Identify which cell holds the provided text, then report its [X, Y] central coordinate. 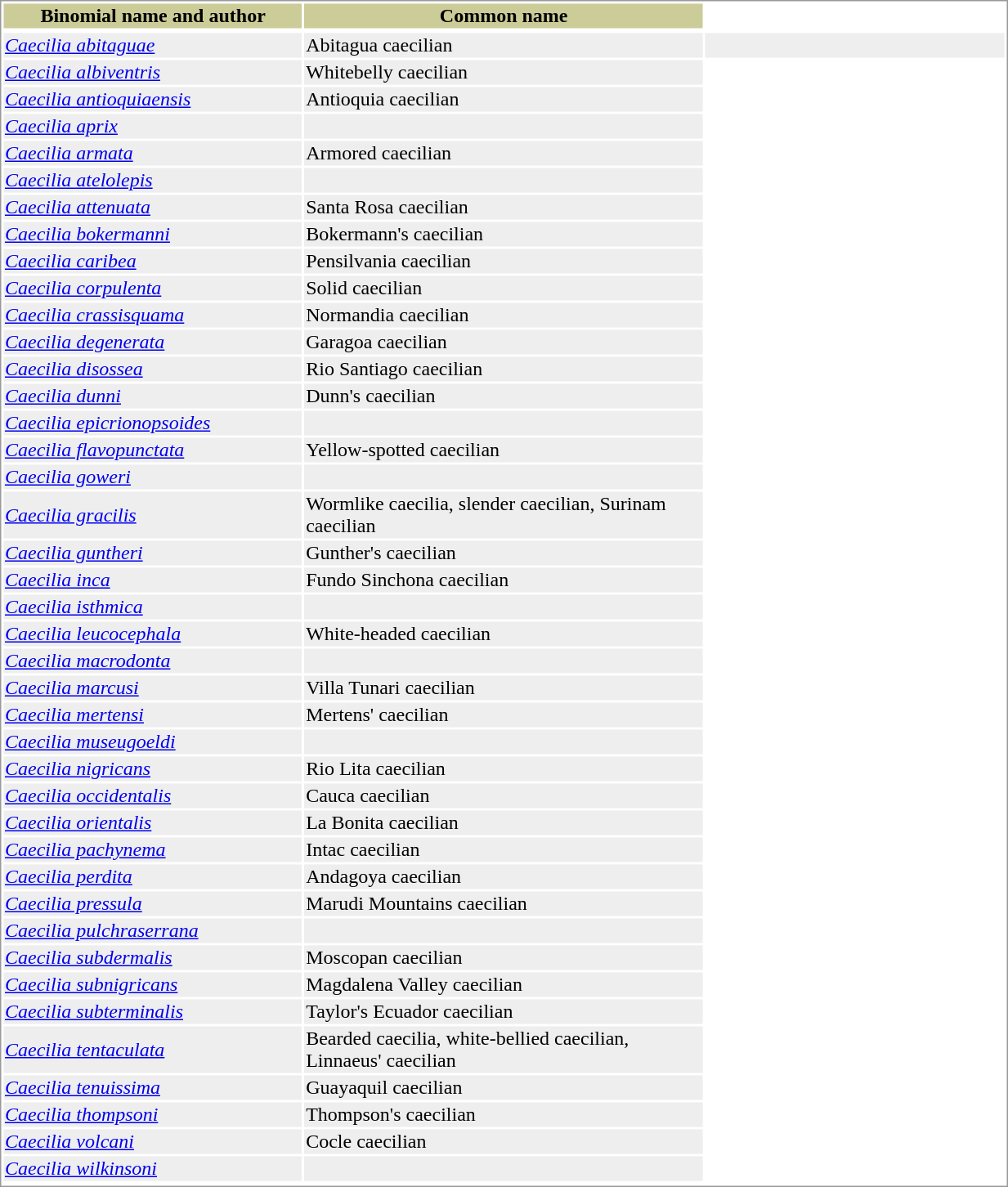
Thompson's caecilian [504, 1114]
Pensilvania caecilian [504, 261]
Rio Lita caecilian [504, 769]
Santa Rosa caecilian [504, 207]
Bearded caecilia, white-bellied caecilian, Linnaeus' caecilian [504, 1050]
Caecilia guntheri [152, 553]
Caecilia subterminalis [152, 1011]
Armored caecilian [504, 153]
Caecilia wilkinsoni [152, 1168]
Caecilia macrodonta [152, 661]
Caecilia crassisquama [152, 315]
Villa Tunari caecilian [504, 688]
Caecilia bokermanni [152, 235]
Caecilia pachynema [152, 849]
Caecilia thompsoni [152, 1114]
Caecilia gracilis [152, 515]
Caecilia nigricans [152, 769]
Caecilia tenuissima [152, 1088]
Binomial name and author [152, 16]
Marudi Mountains caecilian [504, 903]
Caecilia corpulenta [152, 289]
Caecilia volcani [152, 1142]
Common name [504, 16]
Caecilia flavopunctata [152, 450]
La Bonita caecilian [504, 823]
Caecilia museugoeldi [152, 741]
Whitebelly caecilian [504, 73]
Taylor's Ecuador caecilian [504, 1011]
Caecilia antioquiaensis [152, 99]
Caecilia pulchraserrana [152, 931]
Andagoya caecilian [504, 877]
Caecilia subdermalis [152, 957]
Caecilia albiventris [152, 73]
Dunn's caecilian [504, 396]
Caecilia dunni [152, 396]
Guayaquil caecilian [504, 1088]
Caecilia armata [152, 153]
Fundo Sinchona caecilian [504, 580]
Wormlike caecilia, slender caecilian, Surinam caecilian [504, 515]
Abitagua caecilian [504, 45]
Caecilia disossea [152, 369]
Caecilia subnigricans [152, 985]
Solid caecilian [504, 289]
White-headed caecilian [504, 634]
Caecilia leucocephala [152, 634]
Gunther's caecilian [504, 553]
Cauca caecilian [504, 795]
Caecilia goweri [152, 477]
Antioquia caecilian [504, 99]
Rio Santiago caecilian [504, 369]
Caecilia aprix [152, 127]
Caecilia isthmica [152, 607]
Yellow-spotted caecilian [504, 450]
Caecilia pressula [152, 903]
Caecilia atelolepis [152, 181]
Caecilia inca [152, 580]
Caecilia abitaguae [152, 45]
Moscopan caecilian [504, 957]
Cocle caecilian [504, 1142]
Caecilia perdita [152, 877]
Caecilia orientalis [152, 823]
Magdalena Valley caecilian [504, 985]
Caecilia tentaculata [152, 1050]
Normandia caecilian [504, 315]
Caecilia epicrionopsoides [152, 423]
Intac caecilian [504, 849]
Garagoa caecilian [504, 343]
Mertens' caecilian [504, 715]
Caecilia occidentalis [152, 795]
Caecilia mertensi [152, 715]
Caecilia caribea [152, 261]
Bokermann's caecilian [504, 235]
Caecilia degenerata [152, 343]
Caecilia marcusi [152, 688]
Caecilia attenuata [152, 207]
